Provide the [X, Y] coordinate of the cell's center where the given text is located.  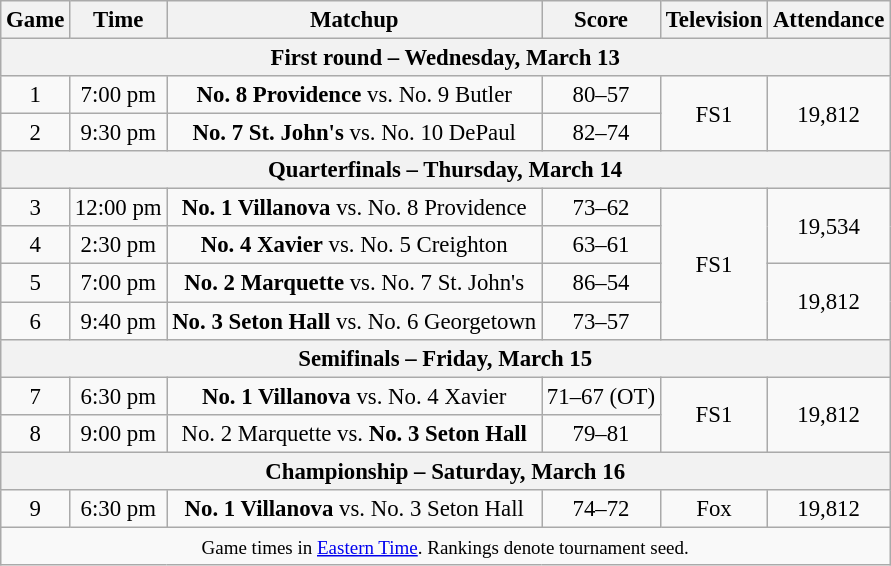
No. 3 Seton Hall vs. No. 6 Georgetown [354, 321]
No. 2 Marquette vs. No. 7 St. John's [354, 283]
73–57 [602, 321]
9:00 pm [118, 433]
Game [36, 20]
79–81 [602, 433]
82–74 [602, 133]
No. 8 Providence vs. No. 9 Butler [354, 95]
Game times in Eastern Time. Rankings denote tournament seed. [446, 546]
71–67 (OT) [602, 396]
No. 2 Marquette vs. No. 3 Seton Hall [354, 433]
19,534 [829, 226]
6 [36, 321]
Matchup [354, 20]
No. 1 Villanova vs. No. 3 Seton Hall [354, 509]
8 [36, 433]
Attendance [829, 20]
No. 1 Villanova vs. No. 8 Providence [354, 208]
Quarterfinals – Thursday, March 14 [446, 170]
63–61 [602, 245]
1 [36, 95]
5 [36, 283]
Semifinals – Friday, March 15 [446, 358]
9 [36, 509]
12:00 pm [118, 208]
Score [602, 20]
80–57 [602, 95]
2:30 pm [118, 245]
86–54 [602, 283]
7 [36, 396]
First round – Wednesday, March 13 [446, 58]
3 [36, 208]
Championship – Saturday, March 16 [446, 471]
74–72 [602, 509]
Television [714, 20]
9:40 pm [118, 321]
9:30 pm [118, 133]
4 [36, 245]
2 [36, 133]
Time [118, 20]
No. 1 Villanova vs. No. 4 Xavier [354, 396]
Fox [714, 509]
73–62 [602, 208]
No. 4 Xavier vs. No. 5 Creighton [354, 245]
No. 7 St. John's vs. No. 10 DePaul [354, 133]
